Pinpoint the cell where the given text exists, returning its (x, y) midpoint coordinate. 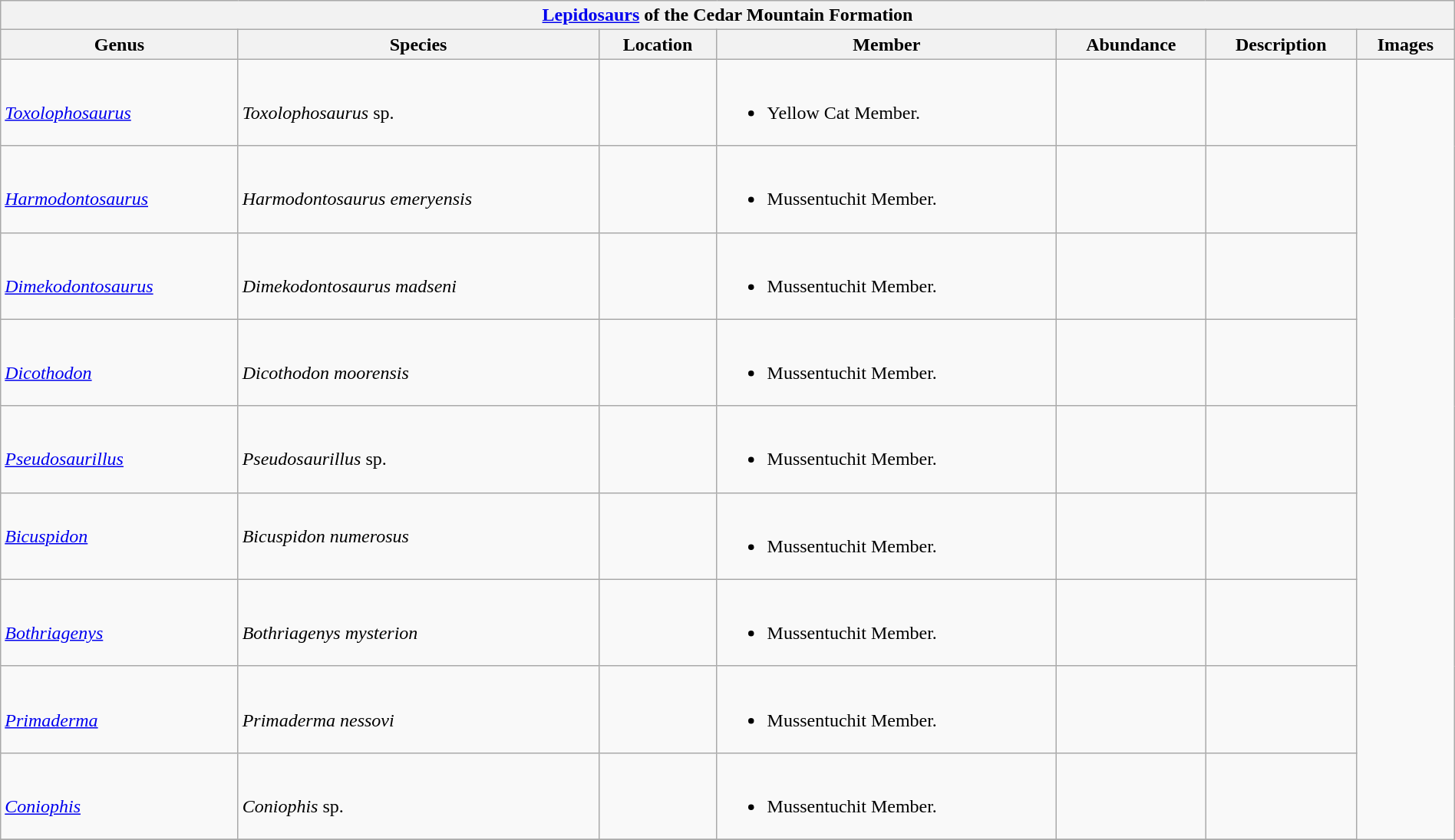
Toxolophosaurus (120, 103)
Bicuspidon (120, 535)
Yellow Cat Member. (887, 103)
Images (1405, 44)
Genus (120, 44)
Description (1281, 44)
Bicuspidon numerosus (418, 535)
Pseudosaurillus (120, 450)
Dicothodon (120, 362)
Harmodontosaurus emeryensis (418, 189)
Primaderma (120, 709)
Toxolophosaurus sp. (418, 103)
Harmodontosaurus (120, 189)
Pseudosaurillus sp. (418, 450)
Bothriagenys (120, 623)
Dimekodontosaurus (120, 276)
Location (658, 44)
Primaderma nessovi (418, 709)
Species (418, 44)
Coniophis (120, 796)
Abundance (1131, 44)
Bothriagenys mysterion (418, 623)
Lepidosaurs of the Cedar Mountain Formation (727, 15)
Member (887, 44)
Dimekodontosaurus madseni (418, 276)
Coniophis sp. (418, 796)
Dicothodon moorensis (418, 362)
